Capture the cell that displays the provided text and extract its (X, Y) central coordinate. 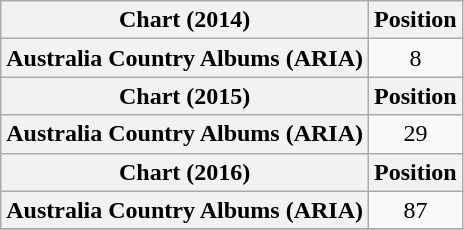
29 (416, 134)
Chart (2015) (185, 96)
Chart (2014) (185, 20)
8 (416, 58)
87 (416, 210)
Chart (2016) (185, 172)
